For the text-containing cell, return its midpoint in (X, Y) coordinate format. 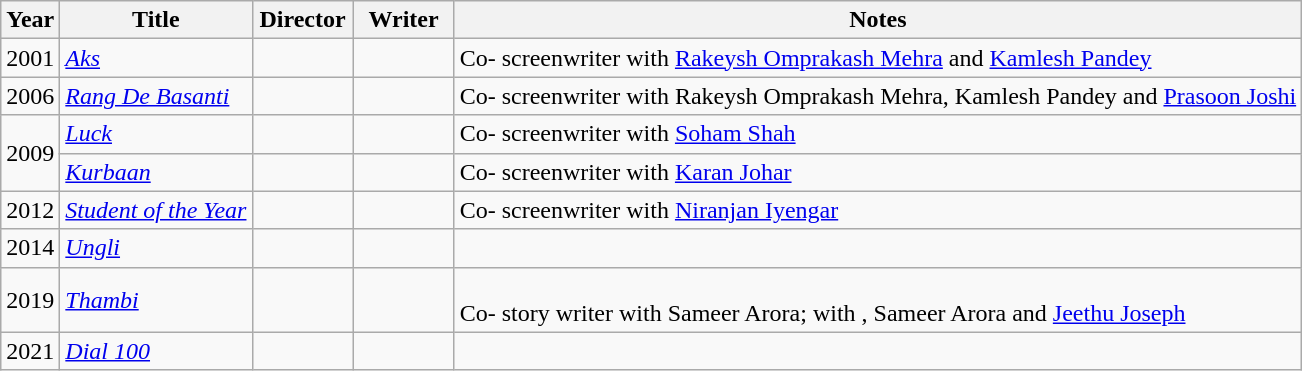
Rang De Basanti (156, 96)
Year (30, 20)
Notes (878, 20)
2019 (30, 300)
2021 (30, 351)
Writer (404, 20)
2006 (30, 96)
Co- story writer with Sameer Arora; with , Sameer Arora and Jeethu Joseph (878, 300)
Co- screenwriter with Rakeysh Omprakash Mehra, Kamlesh Pandey and Prasoon Joshi (878, 96)
Co- screenwriter with Karan Johar (878, 172)
2012 (30, 210)
2001 (30, 58)
Thambi (156, 300)
Dial 100 (156, 351)
Luck (156, 134)
Director (302, 20)
Co- screenwriter with Rakeysh Omprakash Mehra and Kamlesh Pandey (878, 58)
Co- screenwriter with Soham Shah (878, 134)
Kurbaan (156, 172)
Student of the Year (156, 210)
Aks (156, 58)
Ungli (156, 248)
2009 (30, 153)
Title (156, 20)
Co- screenwriter with Niranjan Iyengar (878, 210)
2014 (30, 248)
